From the cell containing the given text, extract its center point as [X, Y] coordinate. 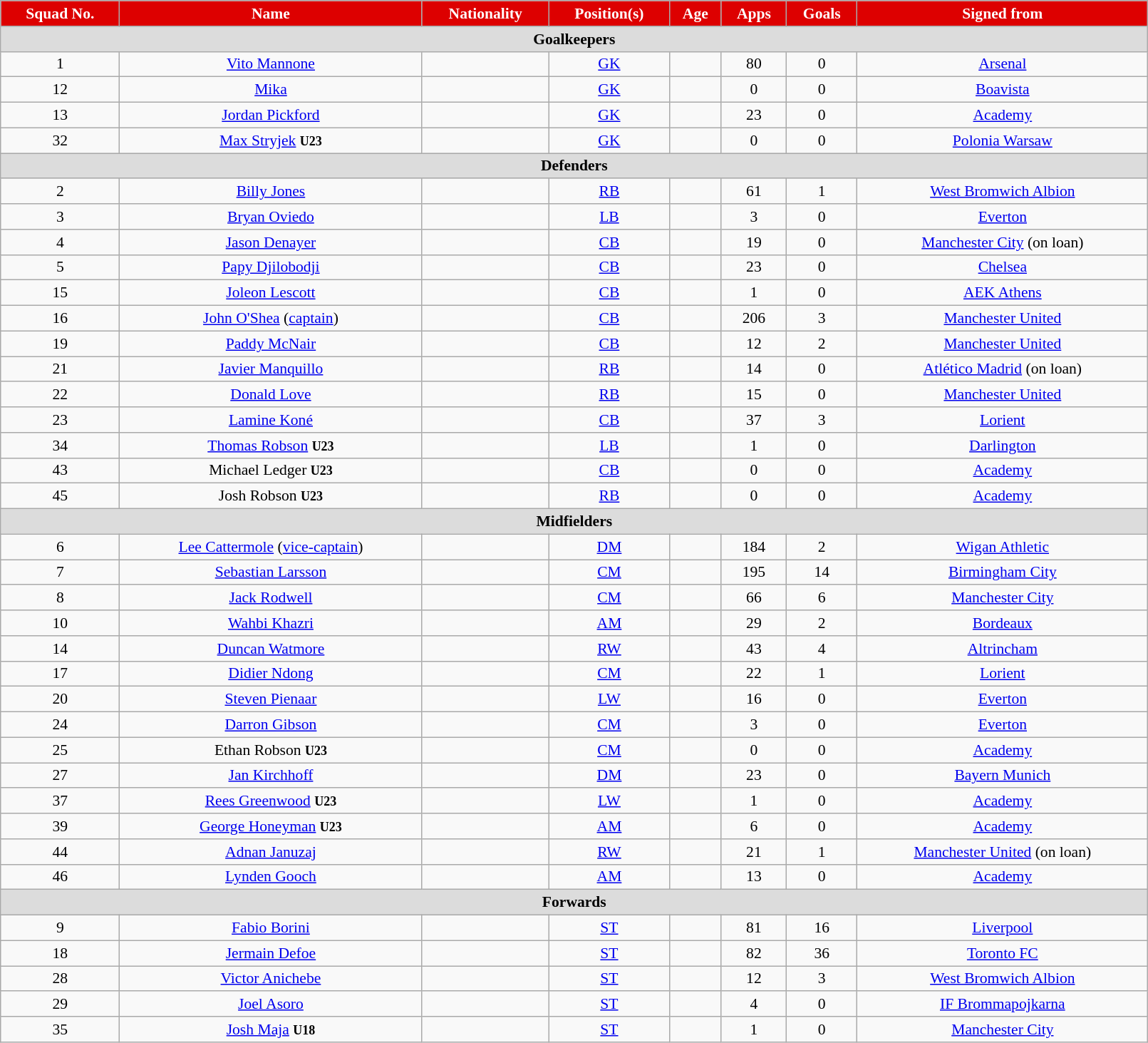
Sebastian Larsson [271, 572]
35 [60, 1029]
Liverpool [1003, 928]
Polonia Warsaw [1003, 140]
Toronto FC [1003, 953]
Name [271, 14]
Thomas Robson U23 [271, 446]
45 [60, 496]
Arsenal [1003, 64]
5 [60, 267]
8 [60, 598]
AEK Athens [1003, 293]
Squad No. [60, 14]
28 [60, 979]
66 [754, 598]
Forwards [574, 903]
Fabio Borini [271, 928]
20 [60, 699]
Jason Denayer [271, 242]
Bryan Oviedo [271, 217]
7 [60, 572]
9 [60, 928]
Victor Anichebe [271, 979]
24 [60, 725]
Boavista [1003, 90]
Adnan Januzaj [271, 852]
Apps [754, 14]
Jordan Pickford [271, 115]
Bordeaux [1003, 623]
Papy Djilobodji [271, 267]
206 [754, 319]
Position(s) [609, 14]
44 [60, 852]
195 [754, 572]
Goalkeepers [574, 39]
Mika [271, 90]
46 [60, 877]
Signed from [1003, 14]
Midfielders [574, 522]
Duncan Watmore [271, 649]
Manchester City (on loan) [1003, 242]
80 [754, 64]
Didier Ndong [271, 674]
61 [754, 192]
Wahbi Khazri [271, 623]
34 [60, 446]
Rees Greenwood U23 [271, 801]
Jan Kirchhoff [271, 776]
Ethan Robson U23 [271, 750]
Darlington [1003, 446]
Manchester United (on loan) [1003, 852]
Josh Robson U23 [271, 496]
Darron Gibson [271, 725]
39 [60, 826]
Wigan Athletic [1003, 547]
Billy Jones [271, 192]
25 [60, 750]
18 [60, 953]
17 [60, 674]
George Honeyman U23 [271, 826]
Joleon Lescott [271, 293]
Atlético Madrid (on loan) [1003, 369]
36 [822, 953]
Lamine Koné [271, 420]
Josh Maja U18 [271, 1029]
Joel Asoro [271, 1005]
Michael Ledger U23 [271, 471]
Defenders [574, 166]
John O'Shea (captain) [271, 319]
Nationality [485, 14]
Jack Rodwell [271, 598]
Goals [822, 14]
Bayern Munich [1003, 776]
Lee Cattermole (vice-captain) [271, 547]
Altrincham [1003, 649]
Birmingham City [1003, 572]
Chelsea [1003, 267]
82 [754, 953]
Paddy McNair [271, 344]
27 [60, 776]
Lynden Gooch [271, 877]
Javier Manquillo [271, 369]
Donald Love [271, 395]
10 [60, 623]
Vito Mannone [271, 64]
IF Brommapojkarna [1003, 1005]
Age [695, 14]
Steven Pienaar [271, 699]
Max Stryjek U23 [271, 140]
32 [60, 140]
Jermain Defoe [271, 953]
184 [754, 547]
81 [754, 928]
